Identify which cell holds the provided text, then report its (X, Y) central coordinate. 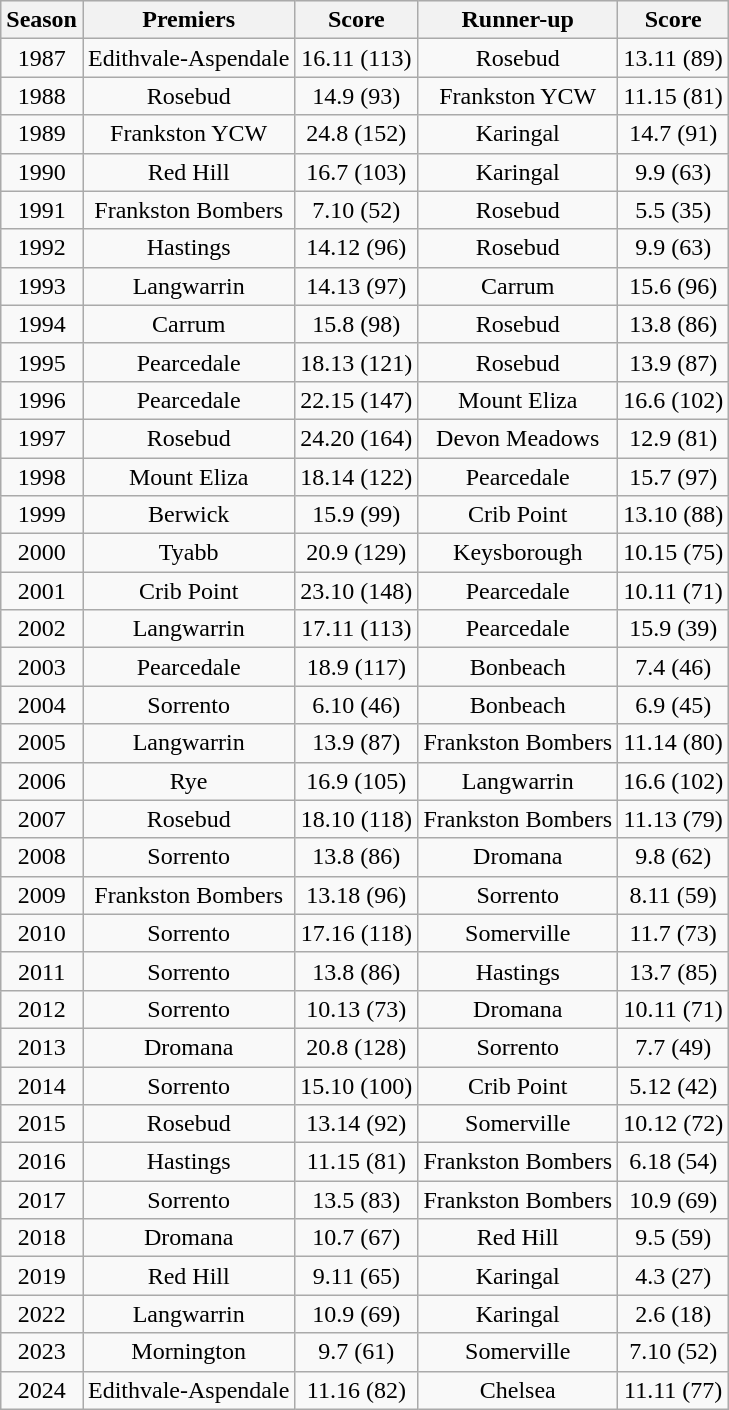
2018 (42, 1238)
15.8 (98) (356, 324)
13.11 (89) (674, 58)
4.3 (27) (674, 1276)
Keysborough (518, 553)
18.9 (117) (356, 667)
14.9 (93) (356, 96)
1991 (42, 210)
9.5 (59) (674, 1238)
1994 (42, 324)
2001 (42, 591)
Season (42, 20)
1996 (42, 400)
2015 (42, 1124)
1993 (42, 286)
7.7 (49) (674, 1047)
6.10 (46) (356, 705)
1995 (42, 362)
1992 (42, 248)
18.14 (122) (356, 477)
2013 (42, 1047)
5.5 (35) (674, 210)
13.7 (85) (674, 971)
10.7 (67) (356, 1238)
Chelsea (518, 1390)
14.12 (96) (356, 248)
16.7 (103) (356, 172)
Mornington (188, 1352)
2009 (42, 895)
11.7 (73) (674, 933)
2016 (42, 1162)
12.9 (81) (674, 438)
16.11 (113) (356, 58)
15.7 (97) (674, 477)
2008 (42, 857)
16.9 (105) (356, 781)
18.13 (121) (356, 362)
1989 (42, 134)
2.6 (18) (674, 1314)
Devon Meadows (518, 438)
1999 (42, 515)
18.10 (118) (356, 819)
11.14 (80) (674, 743)
2017 (42, 1200)
1997 (42, 438)
2000 (42, 553)
11.16 (82) (356, 1390)
15.10 (100) (356, 1085)
6.18 (54) (674, 1162)
24.8 (152) (356, 134)
15.6 (96) (674, 286)
10.13 (73) (356, 1009)
7.4 (46) (674, 667)
20.9 (129) (356, 553)
23.10 (148) (356, 591)
2006 (42, 781)
Rye (188, 781)
22.15 (147) (356, 400)
Runner-up (518, 20)
11.13 (79) (674, 819)
2014 (42, 1085)
2019 (42, 1276)
2010 (42, 933)
11.11 (77) (674, 1390)
2003 (42, 667)
17.16 (118) (356, 933)
9.7 (61) (356, 1352)
13.10 (88) (674, 515)
8.11 (59) (674, 895)
1988 (42, 96)
24.20 (164) (356, 438)
15.9 (99) (356, 515)
1987 (42, 58)
2002 (42, 629)
9.11 (65) (356, 1276)
14.7 (91) (674, 134)
2012 (42, 1009)
17.11 (113) (356, 629)
2005 (42, 743)
1998 (42, 477)
2022 (42, 1314)
5.12 (42) (674, 1085)
14.13 (97) (356, 286)
Berwick (188, 515)
1990 (42, 172)
2011 (42, 971)
20.8 (128) (356, 1047)
13.5 (83) (356, 1200)
9.8 (62) (674, 857)
2004 (42, 705)
2024 (42, 1390)
13.18 (96) (356, 895)
Tyabb (188, 553)
10.15 (75) (674, 553)
15.9 (39) (674, 629)
2023 (42, 1352)
6.9 (45) (674, 705)
13.14 (92) (356, 1124)
2007 (42, 819)
10.12 (72) (674, 1124)
Premiers (188, 20)
